Provide the [X, Y] coordinate of the cell's center where the given text is located.  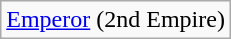
Emperor (2nd Empire) [116, 20]
